Identify which cell holds the provided text, then report its [X, Y] central coordinate. 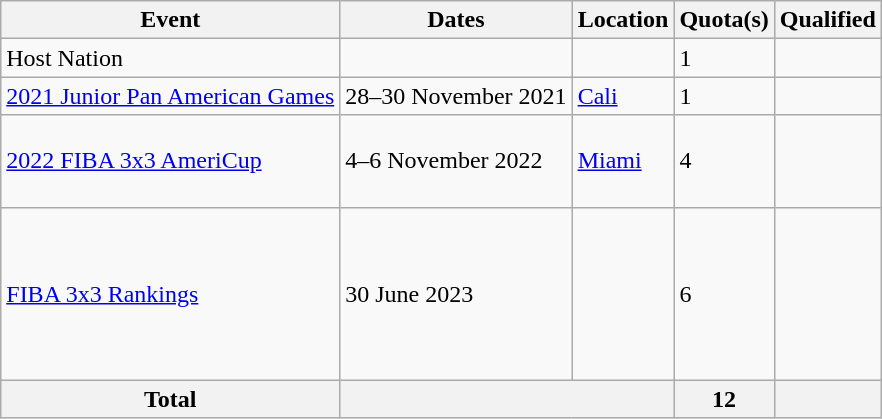
Cali [623, 96]
Host Nation [170, 58]
Quota(s) [724, 20]
30 June 2023 [456, 294]
2022 FIBA 3x3 AmeriCup [170, 161]
Dates [456, 20]
4–6 November 2022 [456, 161]
12 [724, 399]
Qualified [828, 20]
6 [724, 294]
4 [724, 161]
Miami [623, 161]
Location [623, 20]
Event [170, 20]
2021 Junior Pan American Games [170, 96]
Total [170, 399]
FIBA 3x3 Rankings [170, 294]
28–30 November 2021 [456, 96]
